Identify which cell holds the provided text, then report its [x, y] central coordinate. 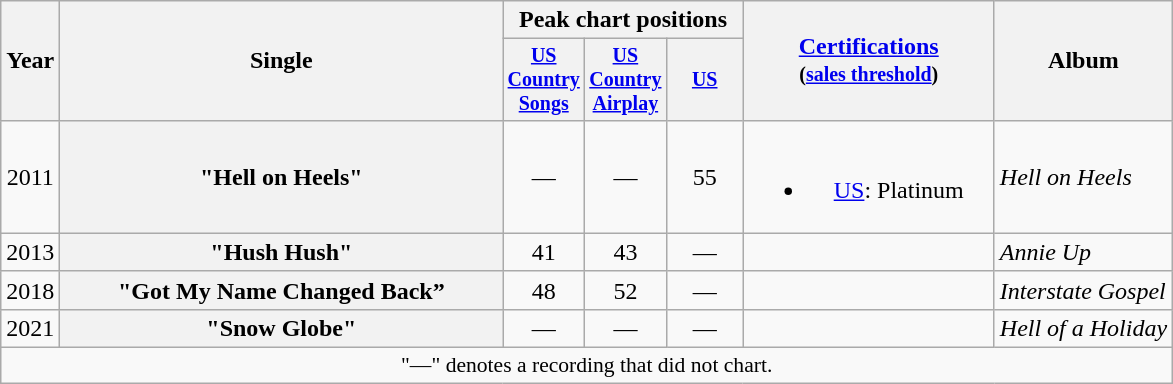
Hell on Heels [1083, 176]
55 [704, 176]
US [704, 80]
41 [544, 252]
"Snow Globe" [282, 328]
43 [626, 252]
"Hell on Heels" [282, 176]
Single [282, 61]
48 [544, 290]
"Got My Name Changed Back” [282, 290]
Peak chart positions [623, 20]
Annie Up [1083, 252]
2018 [30, 290]
Album [1083, 61]
US: Platinum [868, 176]
2013 [30, 252]
52 [626, 290]
Interstate Gospel [1083, 290]
2021 [30, 328]
2011 [30, 176]
"Hush Hush" [282, 252]
Year [30, 61]
US Country Songs [544, 80]
US Country Airplay [626, 80]
"—" denotes a recording that did not chart. [587, 366]
Certifications(sales threshold) [868, 61]
Hell of a Holiday [1083, 328]
